Determine the (X, Y) coordinate at the center of the cell enclosing the given text.  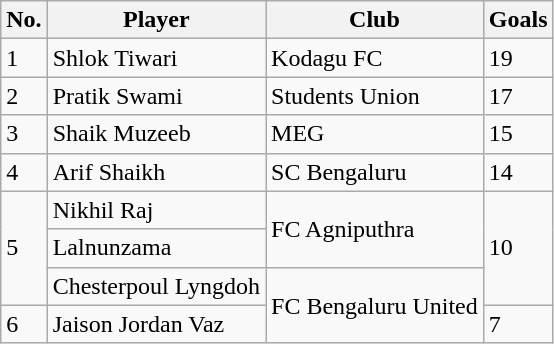
6 (24, 324)
5 (24, 248)
Shaik Muzeeb (156, 134)
Jaison Jordan Vaz (156, 324)
4 (24, 172)
FC Agniputhra (375, 229)
Arif Shaikh (156, 172)
10 (518, 248)
3 (24, 134)
Pratik Swami (156, 96)
Chesterpoul Lyngdoh (156, 286)
17 (518, 96)
MEG (375, 134)
Lalnunzama (156, 248)
Nikhil Raj (156, 210)
Students Union (375, 96)
Player (156, 20)
7 (518, 324)
1 (24, 58)
Kodagu FC (375, 58)
No. (24, 20)
14 (518, 172)
19 (518, 58)
Shlok Tiwari (156, 58)
15 (518, 134)
Club (375, 20)
Goals (518, 20)
SC Bengaluru (375, 172)
2 (24, 96)
FC Bengaluru United (375, 305)
